Detect which cell encompasses the target text, then output its (X, Y) center coordinate. 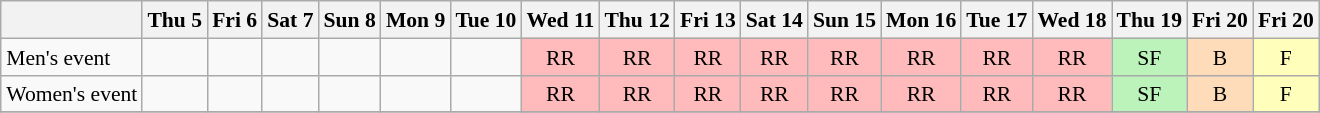
Men's event (72, 56)
Thu 19 (1150, 20)
Wed 18 (1072, 20)
Fri 13 (708, 20)
Thu 5 (174, 20)
Sun 8 (350, 20)
Sat 14 (774, 20)
Tue 17 (996, 20)
Wed 11 (560, 20)
Thu 12 (637, 20)
Tue 10 (486, 20)
Fri 6 (234, 20)
Sat 7 (290, 20)
Mon 9 (416, 20)
Mon 16 (921, 20)
Sun 15 (844, 20)
Women's event (72, 94)
